Detect which cell encompasses the target text, then output its [x, y] center coordinate. 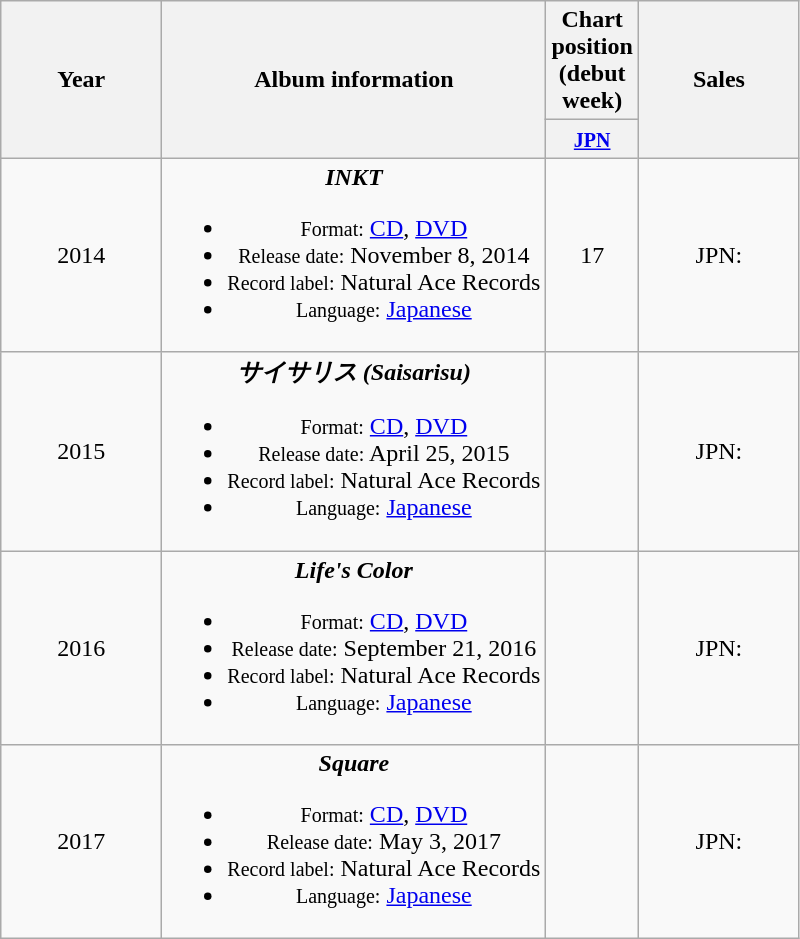
2017 [82, 842]
SquareFormat: CD, DVDRelease date: May 3, 2017Record label: Natural Ace RecordsLanguage: Japanese [354, 842]
サイサリス (Saisarisu)Format: CD, DVDRelease date: April 25, 2015Record label: Natural Ace RecordsLanguage: Japanese [354, 452]
JPN [592, 139]
INKTFormat: CD, DVDRelease date: November 8, 2014Record label: Natural Ace RecordsLanguage: Japanese [354, 255]
17 [592, 255]
Chart position (debut week) [592, 60]
Life's ColorFormat: CD, DVDRelease date: September 21, 2016Record label: Natural Ace RecordsLanguage: Japanese [354, 647]
2015 [82, 452]
Year [82, 80]
2014 [82, 255]
Album information [354, 80]
Sales [718, 80]
2016 [82, 647]
